Find where the given text appears and provide that cell's center as (x, y) coordinate. 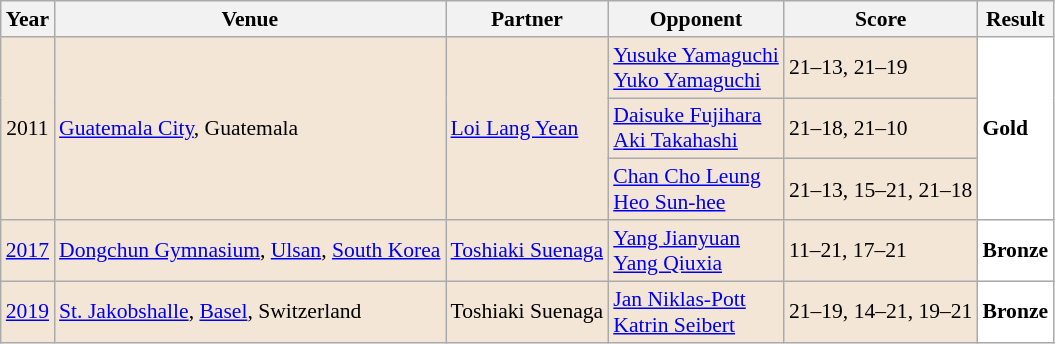
Year (28, 19)
21–18, 21–10 (881, 128)
Jan Niklas-Pott Katrin Seibert (696, 312)
Daisuke Fujihara Aki Takahashi (696, 128)
Yusuke Yamaguchi Yuko Yamaguchi (696, 68)
Dongchun Gymnasium, Ulsan, South Korea (250, 250)
21–13, 15–21, 21–18 (881, 190)
Yang Jianyuan Yang Qiuxia (696, 250)
Venue (250, 19)
Result (1015, 19)
21–19, 14–21, 19–21 (881, 312)
Loi Lang Yean (528, 128)
Opponent (696, 19)
2019 (28, 312)
St. Jakobshalle, Basel, Switzerland (250, 312)
11–21, 17–21 (881, 250)
Chan Cho Leung Heo Sun-hee (696, 190)
2011 (28, 128)
Guatemala City, Guatemala (250, 128)
21–13, 21–19 (881, 68)
Gold (1015, 128)
Score (881, 19)
Partner (528, 19)
2017 (28, 250)
